Search for the cell housing the specified text and yield its [X, Y] center coordinate. 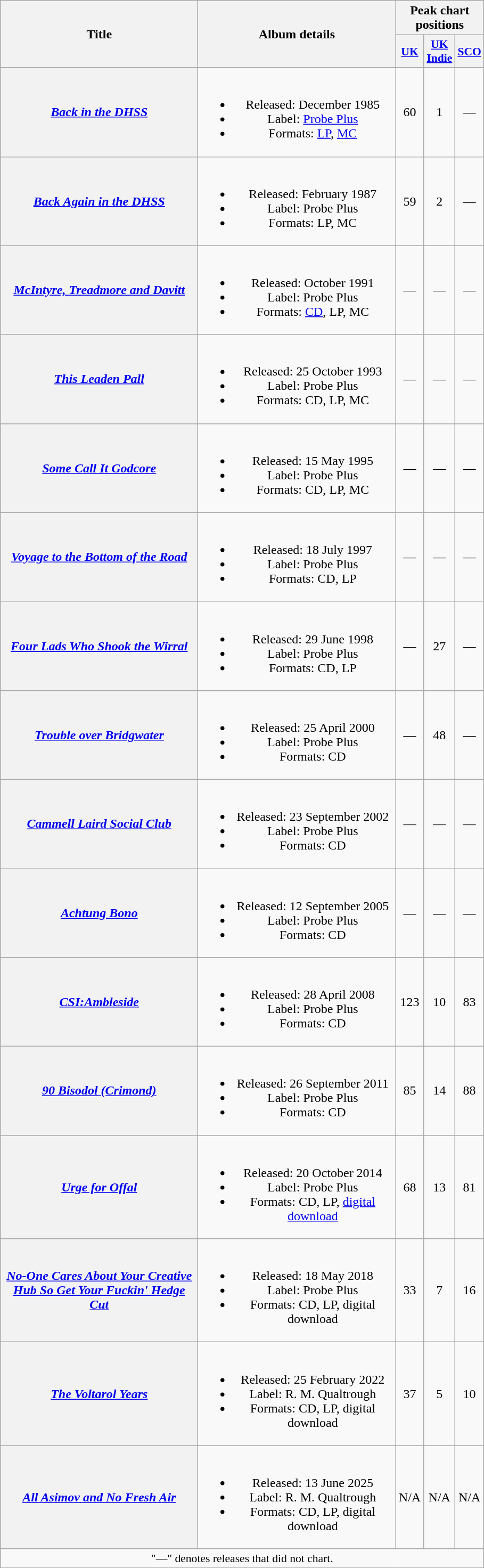
Some Call It Godcore [99, 468]
UK [410, 51]
90 Bisodol (Crimond) [99, 1091]
5 [439, 1394]
16 [470, 1291]
14 [439, 1091]
Released: 18 July 1997Label: Probe PlusFormats: CD, LP [297, 557]
Voyage to the Bottom of the Road [99, 557]
The Voltarol Years [99, 1394]
37 [410, 1394]
1 [439, 112]
Peak chart positions [440, 18]
27 [439, 646]
Cammell Laird Social Club [99, 823]
Title [99, 34]
88 [470, 1091]
No-One Cares About Your Creative Hub So Get Your Fuckin' Hedge Cut [99, 1291]
Back Again in the DHSS [99, 201]
Achtung Bono [99, 913]
Released: 25 October 1993Label: Probe PlusFormats: CD, LP, MC [297, 379]
Released: 25 February 2022Label: R. M. QualtroughFormats: CD, LP, digital download [297, 1394]
Released: 28 April 2008Label: Probe PlusFormats: CD [297, 1002]
33 [410, 1291]
Released: 26 September 2011Label: Probe PlusFormats: CD [297, 1091]
Released: October 1991Label: Probe PlusFormats: CD, LP, MC [297, 290]
Released: 25 April 2000Label: Probe PlusFormats: CD [297, 735]
68 [410, 1187]
59 [410, 201]
McIntyre, Treadmore and Davitt [99, 290]
81 [470, 1187]
Released: 15 May 1995Label: Probe PlusFormats: CD, LP, MC [297, 468]
Four Lads Who Shook the Wirral [99, 646]
This Leaden Pall [99, 379]
2 [439, 201]
Released: February 1987Label: Probe PlusFormats: LP, MC [297, 201]
Released: 20 October 2014Label: Probe PlusFormats: CD, LP, digital download [297, 1187]
CSI:Ambleside [99, 1002]
48 [439, 735]
Released: 29 June 1998Label: Probe PlusFormats: CD, LP [297, 646]
UK Indie [439, 51]
13 [439, 1187]
Released: 18 May 2018Label: Probe PlusFormats: CD, LP, digital download [297, 1291]
83 [470, 1002]
Trouble over Bridgwater [99, 735]
Released: December 1985Label: Probe PlusFormats: LP, MC [297, 112]
Album details [297, 34]
Released: 12 September 2005Label: Probe PlusFormats: CD [297, 913]
All Asimov and No Fresh Air [99, 1497]
SCO [470, 51]
85 [410, 1091]
"—" denotes releases that did not chart. [242, 1558]
Urge for Offal [99, 1187]
Released: 13 June 2025Label: R. M. QualtroughFormats: CD, LP, digital download [297, 1497]
60 [410, 112]
123 [410, 1002]
Back in the DHSS [99, 112]
Released: 23 September 2002Label: Probe PlusFormats: CD [297, 823]
7 [439, 1291]
